Detect which cell encompasses the target text, then output its [x, y] center coordinate. 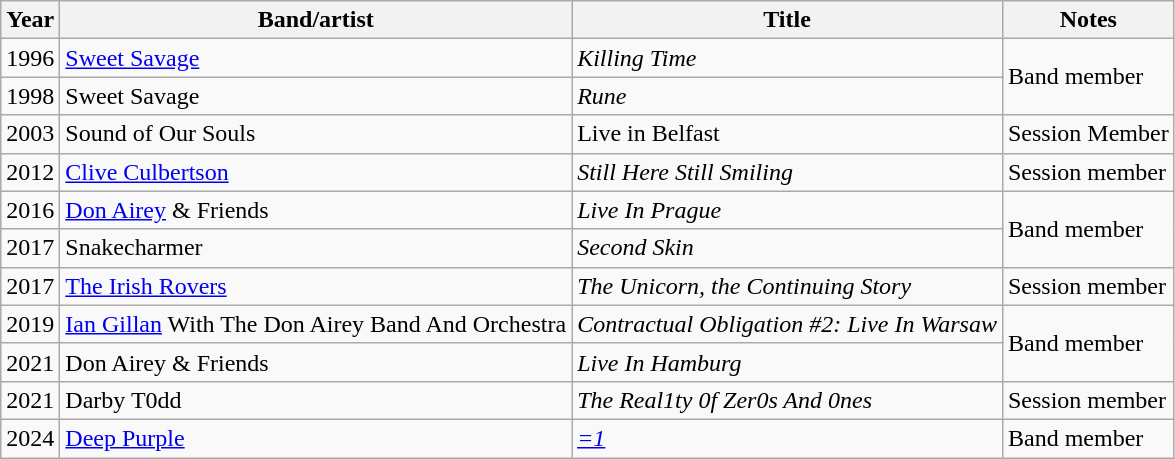
Killing Time [788, 58]
Still Here Still Smiling [788, 172]
Rune [788, 96]
The Irish Rovers [316, 286]
Band/artist [316, 20]
=1 [788, 438]
Title [788, 20]
Contractual Obligation #2: Live In Warsaw [788, 324]
Live in Belfast [788, 134]
Live In Prague [788, 210]
Deep Purple [316, 438]
1998 [30, 96]
2003 [30, 134]
2019 [30, 324]
Year [30, 20]
Live In Hamburg [788, 362]
Second Skin [788, 248]
Clive Culbertson [316, 172]
2024 [30, 438]
1996 [30, 58]
Session Member [1088, 134]
2012 [30, 172]
2016 [30, 210]
Ian Gillan With The Don Airey Band And Orchestra [316, 324]
The Unicorn, the Continuing Story [788, 286]
Notes [1088, 20]
Darby T0dd [316, 400]
The Real1ty 0f Zer0s And 0nes [788, 400]
Sound of Our Souls [316, 134]
Snakecharmer [316, 248]
